Identify which cell holds the provided text, then report its [x, y] central coordinate. 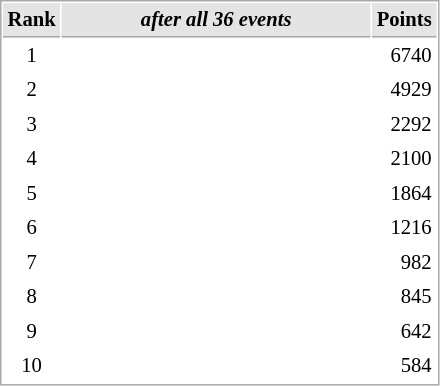
642 [404, 332]
after all 36 events [216, 20]
3 [32, 124]
2 [32, 90]
5 [32, 194]
584 [404, 366]
Points [404, 20]
4929 [404, 90]
7 [32, 262]
845 [404, 296]
Rank [32, 20]
2292 [404, 124]
6 [32, 228]
8 [32, 296]
9 [32, 332]
1 [32, 56]
4 [32, 158]
1864 [404, 194]
10 [32, 366]
2100 [404, 158]
6740 [404, 56]
1216 [404, 228]
982 [404, 262]
